Identify which cell holds the provided text, then report its (x, y) central coordinate. 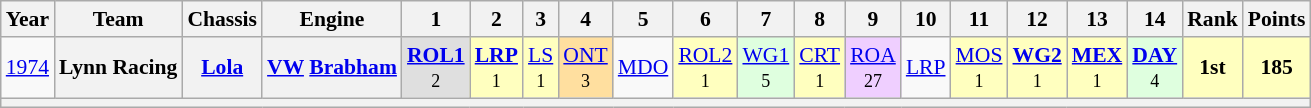
7 (766, 19)
8 (820, 19)
LS1 (540, 68)
LRP1 (496, 68)
CRT1 (820, 68)
MOS1 (980, 68)
Year (28, 19)
14 (1154, 19)
1st (1212, 68)
11 (980, 19)
2 (496, 19)
VW Brabham (332, 68)
3 (540, 19)
ONT3 (585, 68)
13 (1097, 19)
4 (585, 19)
DAY4 (1154, 68)
ROL21 (705, 68)
WG15 (766, 68)
12 (1036, 19)
Rank (1212, 19)
MDO (644, 68)
WG21 (1036, 68)
Chassis (222, 19)
Engine (332, 19)
6 (705, 19)
1974 (28, 68)
10 (926, 19)
Points (1277, 19)
1 (436, 19)
ROA27 (873, 68)
Team (118, 19)
Lola (222, 68)
MEX1 (1097, 68)
185 (1277, 68)
9 (873, 19)
Lynn Racing (118, 68)
ROL12 (436, 68)
LRP (926, 68)
5 (644, 19)
